Return the (x, y) coordinate for the center point of the cell that contains the specified text.  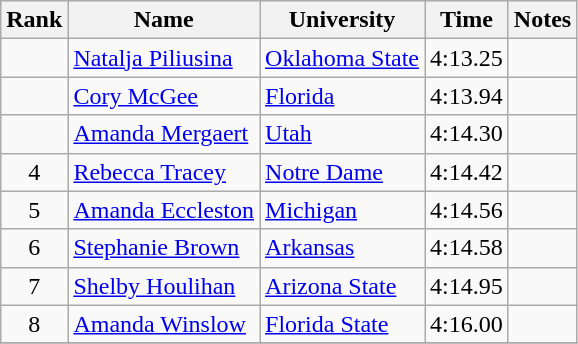
Notes (542, 20)
4:14.56 (467, 210)
4:14.42 (467, 172)
Cory McGee (164, 96)
4:14.30 (467, 134)
4 (34, 172)
7 (34, 286)
Arizona State (342, 286)
Florida (342, 96)
4:14.95 (467, 286)
Amanda Eccleston (164, 210)
Time (467, 20)
Rank (34, 20)
Shelby Houlihan (164, 286)
4:13.94 (467, 96)
6 (34, 248)
5 (34, 210)
Florida State (342, 324)
4:14.58 (467, 248)
Rebecca Tracey (164, 172)
Stephanie Brown (164, 248)
Amanda Winslow (164, 324)
Utah (342, 134)
Arkansas (342, 248)
University (342, 20)
Name (164, 20)
Natalja Piliusina (164, 58)
Michigan (342, 210)
8 (34, 324)
4:13.25 (467, 58)
Notre Dame (342, 172)
Oklahoma State (342, 58)
Amanda Mergaert (164, 134)
4:16.00 (467, 324)
